Extract the [x, y] coordinate from the center of the cell holding the provided text.  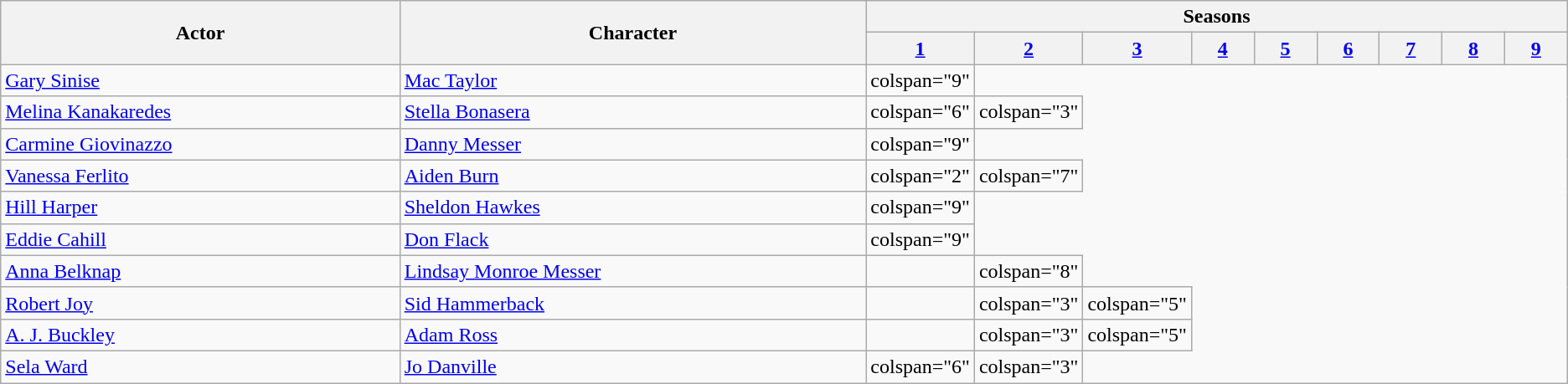
Character [633, 33]
Robert Joy [200, 303]
6 [1349, 49]
Aiden Burn [633, 176]
Adam Ross [633, 335]
Eddie Cahill [200, 239]
Mac Taylor [633, 80]
Carmine Giovinazzo [200, 144]
A. J. Buckley [200, 335]
7 [1411, 49]
Jo Danville [633, 366]
colspan="8" [1029, 271]
Hill Harper [200, 207]
9 [1536, 49]
8 [1474, 49]
colspan="7" [1029, 176]
Vanessa Ferlito [200, 176]
Seasons [1216, 17]
Anna Belknap [200, 271]
Lindsay Monroe Messer [633, 271]
1 [921, 49]
Sheldon Hawkes [633, 207]
2 [1029, 49]
Gary Sinise [200, 80]
Sid Hammerback [633, 303]
Sela Ward [200, 366]
4 [1223, 49]
Melina Kanakaredes [200, 112]
Danny Messer [633, 144]
Don Flack [633, 239]
Stella Bonasera [633, 112]
colspan="2" [921, 176]
5 [1285, 49]
3 [1137, 49]
Actor [200, 33]
